Provide the (X, Y) coordinate of the cell's center where the given text is located.  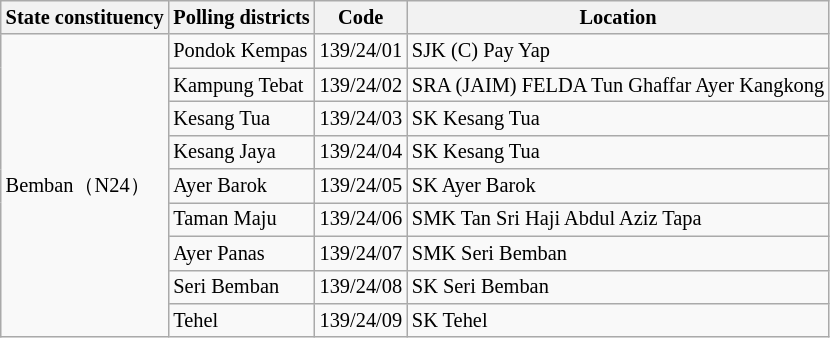
Kesang Tua (241, 118)
139/24/02 (361, 85)
Taman Maju (241, 219)
Seri Bemban (241, 287)
139/24/06 (361, 219)
139/24/04 (361, 152)
Pondok Kempas (241, 51)
139/24/05 (361, 186)
Kesang Jaya (241, 152)
139/24/03 (361, 118)
SRA (JAIM) FELDA Tun Ghaffar Ayer Kangkong (618, 85)
Polling districts (241, 17)
SK Tehel (618, 320)
139/24/07 (361, 253)
Ayer Barok (241, 186)
Bemban（N24） (85, 186)
Ayer Panas (241, 253)
SK Ayer Barok (618, 186)
State constituency (85, 17)
Code (361, 17)
SMK Tan Sri Haji Abdul Aziz Tapa (618, 219)
Location (618, 17)
SMK Seri Bemban (618, 253)
139/24/09 (361, 320)
Kampung Tebat (241, 85)
SJK (C) Pay Yap (618, 51)
Tehel (241, 320)
139/24/01 (361, 51)
139/24/08 (361, 287)
SK Seri Bemban (618, 287)
